Return the [x, y] coordinate for the center point of the cell that contains the specified text.  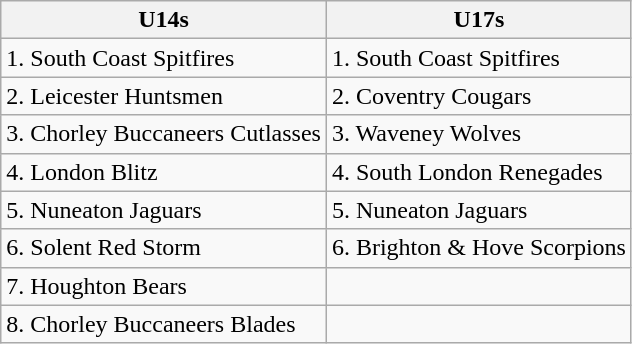
2. Leicester Huntsmen [164, 96]
2. Coventry Cougars [478, 96]
3. Waveney Wolves [478, 134]
4. London Blitz [164, 172]
8. Chorley Buccaneers Blades [164, 324]
7. Houghton Bears [164, 286]
6. Brighton & Hove Scorpions [478, 248]
4. South London Renegades [478, 172]
3. Chorley Buccaneers Cutlasses [164, 134]
6. Solent Red Storm [164, 248]
U17s [478, 20]
U14s [164, 20]
